Scan for the cell matching the given text and deliver its (X, Y) coordinate at center. 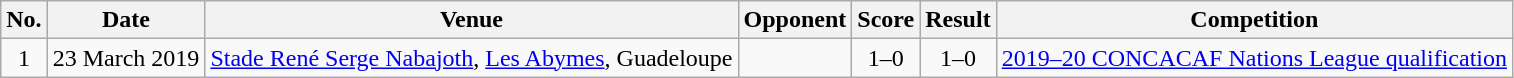
2019–20 CONCACAF Nations League qualification (1254, 58)
Date (126, 20)
23 March 2019 (126, 58)
Venue (472, 20)
Competition (1254, 20)
Stade René Serge Nabajoth, Les Abymes, Guadeloupe (472, 58)
1 (24, 58)
No. (24, 20)
Opponent (795, 20)
Result (958, 20)
Score (886, 20)
